Return the [x, y] coordinate for the center point of the cell that contains the specified text.  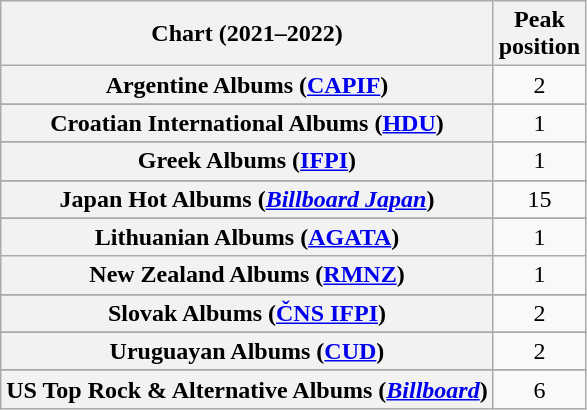
Peakposition [539, 34]
Argentine Albums (CAPIF) [247, 85]
Japan Hot Albums (Billboard Japan) [247, 199]
Lithuanian Albums (AGATA) [247, 237]
Chart (2021–2022) [247, 34]
6 [539, 389]
Croatian International Albums (HDU) [247, 123]
Uruguayan Albums (CUD) [247, 351]
Slovak Albums (ČNS IFPI) [247, 313]
US Top Rock & Alternative Albums (Billboard) [247, 389]
15 [539, 199]
Greek Albums (IFPI) [247, 161]
New Zealand Albums (RMNZ) [247, 275]
